Pinpoint the cell where the given text exists, returning its [x, y] midpoint coordinate. 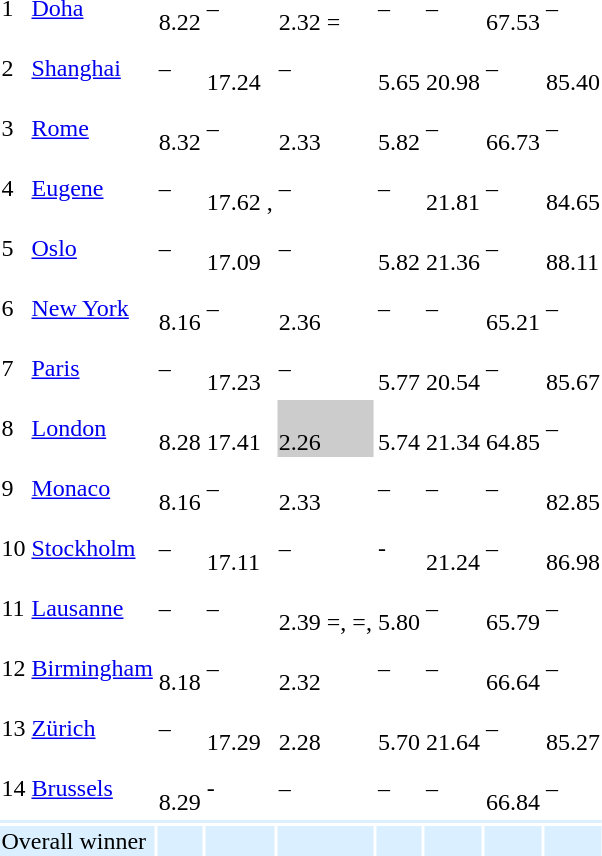
17.09 [240, 248]
New York [92, 308]
Brussels [92, 788]
4 [14, 188]
2.26 [325, 428]
Zürich [92, 728]
2.39 =, =, [325, 608]
21.36 [452, 248]
21.64 [452, 728]
13 [14, 728]
9 [14, 488]
21.24 [452, 548]
20.98 [452, 68]
Monaco [92, 488]
82.85 [572, 488]
17.62 , [240, 188]
84.65 [572, 188]
Stockholm [92, 548]
5.74 [398, 428]
17.41 [240, 428]
Oslo [92, 248]
20.54 [452, 368]
11 [14, 608]
Overall winner [77, 841]
London [92, 428]
12 [14, 668]
85.40 [572, 68]
88.11 [572, 248]
Shanghai [92, 68]
17.23 [240, 368]
10 [14, 548]
17.24 [240, 68]
8.29 [180, 788]
5 [14, 248]
85.27 [572, 728]
5.65 [398, 68]
86.98 [572, 548]
8.32 [180, 128]
2 [14, 68]
17.29 [240, 728]
85.67 [572, 368]
2.28 [325, 728]
65.79 [512, 608]
65.21 [512, 308]
8.28 [180, 428]
21.34 [452, 428]
Eugene [92, 188]
17.11 [240, 548]
14 [14, 788]
5.80 [398, 608]
66.73 [512, 128]
Rome [92, 128]
5.77 [398, 368]
2.36 [325, 308]
66.64 [512, 668]
5.70 [398, 728]
Paris [92, 368]
8 [14, 428]
6 [14, 308]
Birmingham [92, 668]
Lausanne [92, 608]
8.18 [180, 668]
64.85 [512, 428]
3 [14, 128]
21.81 [452, 188]
66.84 [512, 788]
7 [14, 368]
2.32 [325, 668]
